Return [X, Y] of the center of cell containing provided text 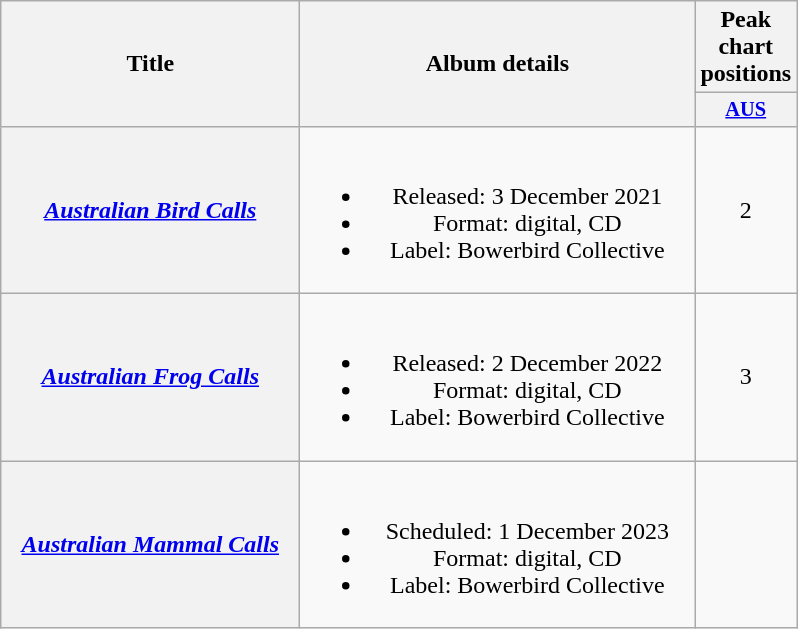
AUS [746, 110]
Australian Bird Calls [150, 210]
Released: 2 December 2022Format: digital, CDLabel: Bowerbird Collective [498, 378]
Australian Mammal Calls [150, 544]
Released: 3 December 2021Format: digital, CDLabel: Bowerbird Collective [498, 210]
2 [746, 210]
Title [150, 64]
3 [746, 378]
Australian Frog Calls [150, 378]
Scheduled: 1 December 2023Format: digital, CDLabel: Bowerbird Collective [498, 544]
Peak chartpositions [746, 47]
Album details [498, 64]
